Search for the cell housing the specified text and yield its (x, y) center coordinate. 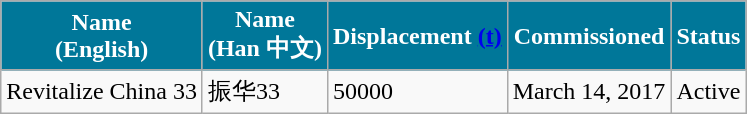
March 14, 2017 (589, 92)
Displacement (t) (417, 36)
50000 (417, 92)
Name(English) (102, 36)
Status (708, 36)
Name(Han 中文) (264, 36)
Active (708, 92)
Revitalize China 33 (102, 92)
Commissioned (589, 36)
振华33 (264, 92)
